Search for the cell housing the specified text and yield its [X, Y] center coordinate. 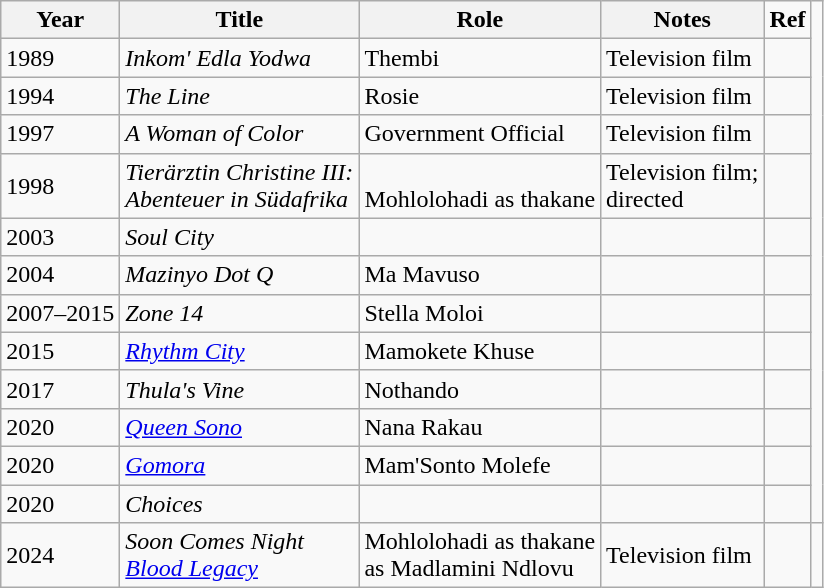
Queen Sono [240, 427]
Nothando [480, 389]
Mamokete Khuse [480, 351]
Mohlolohadi as thakaneas Madlamini Ndlovu [480, 556]
Gomora [240, 465]
Rhythm City [240, 351]
1998 [60, 186]
Rosie [480, 96]
2007–2015 [60, 313]
A Woman of Color [240, 134]
Stella Moloi [480, 313]
Role [480, 20]
Thula's Vine [240, 389]
1997 [60, 134]
Thembi [480, 58]
2017 [60, 389]
Ref [788, 20]
Government Official [480, 134]
Tierärztin Christine III:Abenteuer in Südafrika [240, 186]
2015 [60, 351]
Mazinyo Dot Q [240, 275]
The Line [240, 96]
Nana Rakau [480, 427]
2024 [60, 556]
1994 [60, 96]
Mohlolohadi as thakane [480, 186]
2004 [60, 275]
Ma Mavuso [480, 275]
Soul City [240, 237]
Inkom' Edla Yodwa [240, 58]
Choices [240, 503]
Zone 14 [240, 313]
1989 [60, 58]
Mam'Sonto Molefe [480, 465]
Television film;directed [682, 186]
Soon Comes NightBlood Legacy [240, 556]
Year [60, 20]
Title [240, 20]
Notes [682, 20]
2003 [60, 237]
